Find where the given text appears and provide that cell's center as [X, Y] coordinate. 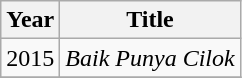
Year [30, 20]
Baik Punya Cilok [150, 58]
2015 [30, 58]
Title [150, 20]
